Return [X, Y] of the center of cell containing provided text 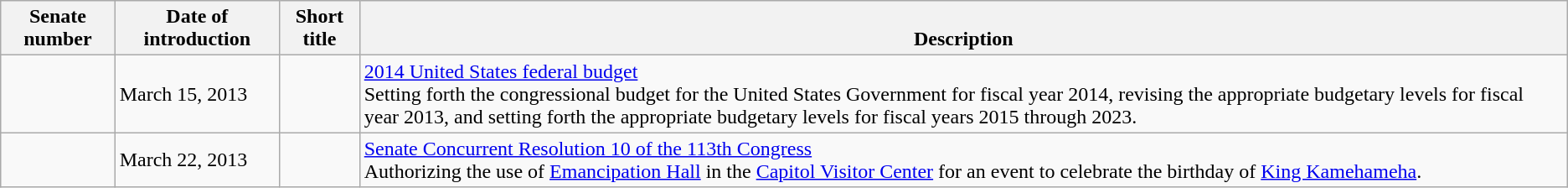
March 22, 2013 [197, 159]
March 15, 2013 [197, 94]
Description [963, 29]
Date of introduction [197, 29]
Short title [320, 29]
Senate number [58, 29]
